Provide the (x, y) coordinate of the cell's center where the given text is located.  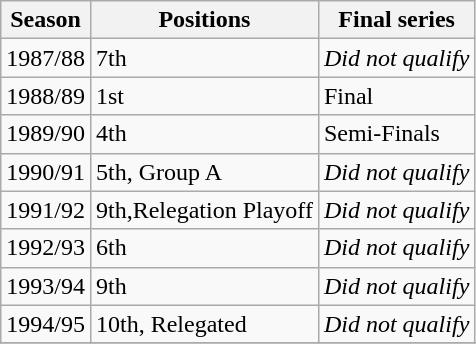
1994/95 (46, 324)
9th (204, 286)
1990/91 (46, 172)
Season (46, 20)
1989/90 (46, 134)
6th (204, 248)
1988/89 (46, 96)
1991/92 (46, 210)
1st (204, 96)
1993/94 (46, 286)
5th, Group A (204, 172)
1987/88 (46, 58)
Semi-Finals (396, 134)
Final series (396, 20)
Final (396, 96)
10th, Relegated (204, 324)
9th,Relegation Playoff (204, 210)
Positions (204, 20)
4th (204, 134)
7th (204, 58)
1992/93 (46, 248)
